Detect which cell encompasses the target text, then output its [x, y] center coordinate. 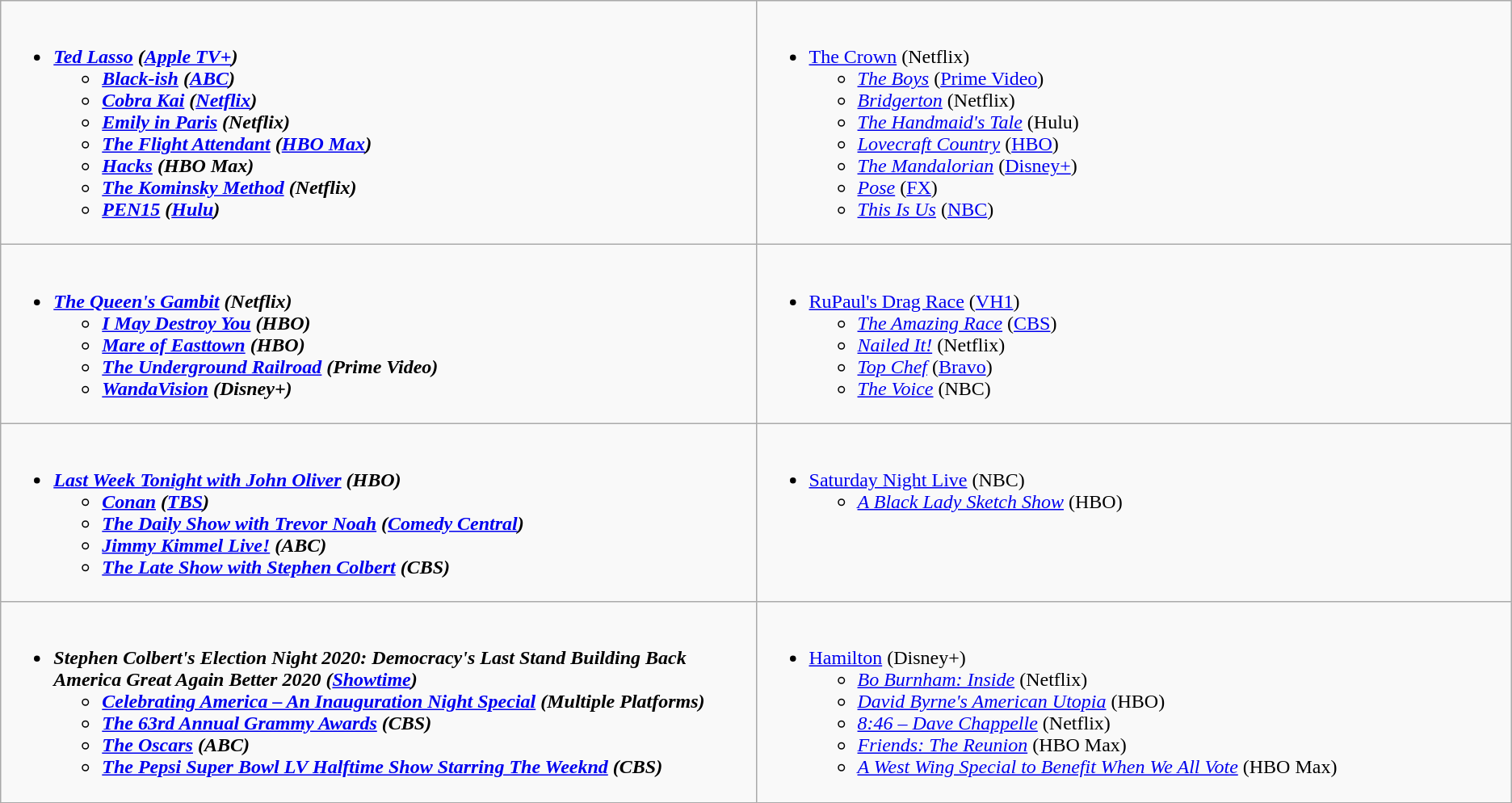
RuPaul's Drag Race (VH1)The Amazing Race (CBS)Nailed It! (Netflix)Top Chef (Bravo)The Voice (NBC) [1134, 334]
Saturday Night Live (NBC)A Black Lady Sketch Show (HBO) [1134, 512]
The Queen's Gambit (Netflix)I May Destroy You (HBO)Mare of Easttown (HBO)The Underground Railroad (Prime Video)WandaVision (Disney+) [378, 334]
